Locate the cell with the specified text and output its (x, y) center coordinate. 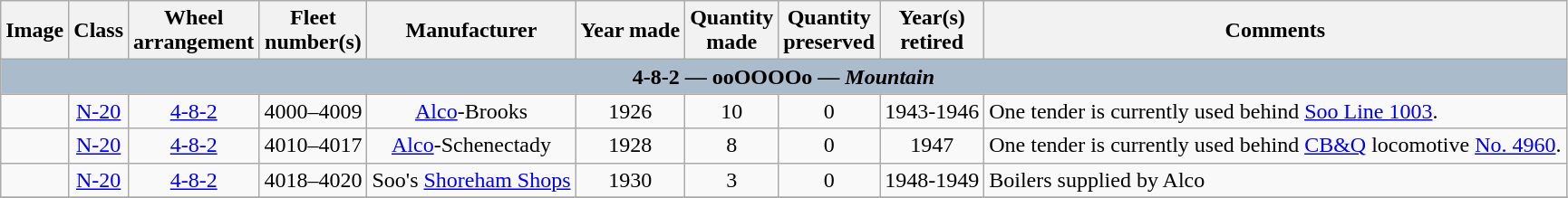
Quantitymade (732, 31)
Boilers supplied by Alco (1275, 180)
Year made (631, 31)
Comments (1275, 31)
Class (99, 31)
1943-1946 (932, 111)
1930 (631, 180)
One tender is currently used behind Soo Line 1003. (1275, 111)
4010–4017 (314, 146)
1926 (631, 111)
10 (732, 111)
4-8-2 — ooOOOOo — Mountain (783, 77)
1947 (932, 146)
Fleetnumber(s) (314, 31)
Soo's Shoreham Shops (471, 180)
4018–4020 (314, 180)
Manufacturer (471, 31)
4000–4009 (314, 111)
Alco-Brooks (471, 111)
3 (732, 180)
Year(s)retired (932, 31)
Wheelarrangement (194, 31)
1948-1949 (932, 180)
Image (34, 31)
Alco-Schenectady (471, 146)
Quantitypreserved (829, 31)
1928 (631, 146)
One tender is currently used behind CB&Q locomotive No. 4960. (1275, 146)
8 (732, 146)
